Detect which cell encompasses the target text, then output its [x, y] center coordinate. 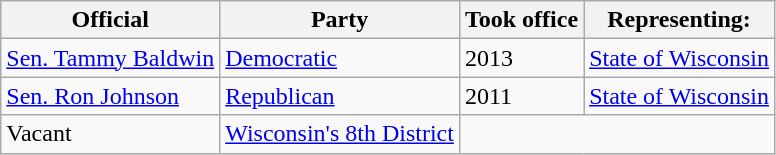
Took office [521, 20]
Democratic [340, 58]
Official [110, 20]
Representing: [680, 20]
2011 [521, 96]
Sen. Tammy Baldwin [110, 58]
Vacant [110, 134]
Wisconsin's 8th District [340, 134]
Party [340, 20]
Republican [340, 96]
Sen. Ron Johnson [110, 96]
2013 [521, 58]
